Provide the [x, y] coordinate of the cell's center where the given text is located.  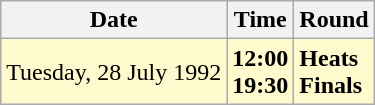
Round [334, 20]
12:0019:30 [260, 72]
Date [114, 20]
Time [260, 20]
Tuesday, 28 July 1992 [114, 72]
HeatsFinals [334, 72]
